Return the (X, Y) coordinate for the center point of the cell that contains the specified text.  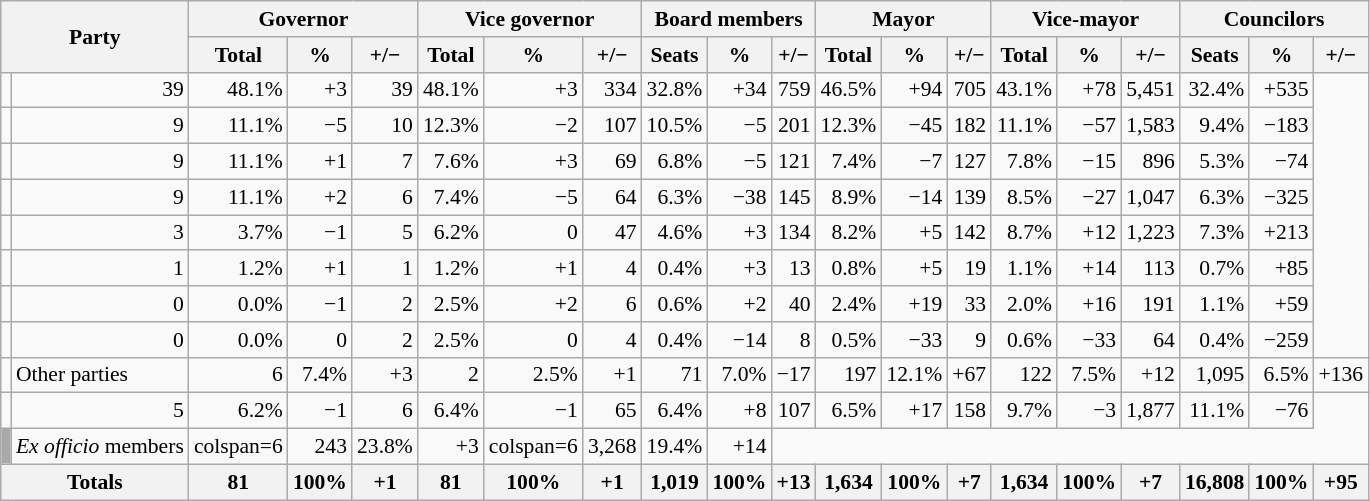
+213 (1281, 233)
4.6% (675, 233)
65 (612, 411)
2.0% (1024, 304)
+13 (794, 482)
7.0% (739, 375)
197 (849, 375)
−15 (1089, 162)
−76 (1281, 411)
Party (95, 36)
8.9% (849, 197)
40 (794, 304)
1,019 (675, 482)
1,223 (1150, 233)
134 (794, 233)
896 (1150, 162)
−2 (534, 126)
10.5% (675, 126)
13 (794, 269)
7.5% (1089, 375)
7.6% (451, 162)
0.7% (1214, 269)
9.7% (1024, 411)
19.4% (675, 447)
0.8% (849, 269)
5.3% (1214, 162)
8.5% (1024, 197)
+94 (914, 90)
7 (385, 162)
139 (969, 197)
Vice-mayor (1086, 19)
145 (794, 197)
334 (612, 90)
−7 (914, 162)
1,877 (1150, 411)
−38 (739, 197)
32.8% (675, 90)
−259 (1281, 340)
46.5% (849, 90)
142 (969, 233)
3,268 (612, 447)
3.7% (238, 233)
+95 (1340, 482)
113 (1150, 269)
121 (794, 162)
158 (969, 411)
+17 (914, 411)
+78 (1089, 90)
+19 (914, 304)
−45 (914, 126)
1,095 (1214, 375)
0.5% (849, 340)
71 (675, 375)
8.2% (849, 233)
32.4% (1214, 90)
191 (1150, 304)
−3 (1089, 411)
3 (100, 233)
1,583 (1150, 126)
+34 (739, 90)
19 (969, 269)
23.8% (385, 447)
16,808 (1214, 482)
+136 (1340, 375)
47 (612, 233)
69 (612, 162)
+59 (1281, 304)
2.4% (849, 304)
122 (1024, 375)
−17 (794, 375)
10 (385, 126)
7.8% (1024, 162)
759 (794, 90)
+535 (1281, 90)
33 (969, 304)
243 (320, 447)
Totals (95, 482)
1,047 (1150, 197)
8 (794, 340)
−74 (1281, 162)
5,451 (1150, 90)
+85 (1281, 269)
705 (969, 90)
Other parties (100, 375)
Board members (729, 19)
43.1% (1024, 90)
9.4% (1214, 126)
201 (794, 126)
−325 (1281, 197)
182 (969, 126)
6.8% (675, 162)
−27 (1089, 197)
Councilors (1274, 19)
Mayor (904, 19)
+67 (969, 375)
−57 (1089, 126)
12.1% (914, 375)
127 (969, 162)
7.3% (1214, 233)
Ex officio members (100, 447)
8.7% (1024, 233)
+16 (1089, 304)
Governor (304, 19)
−183 (1281, 126)
Vice governor (530, 19)
+8 (739, 411)
